Pinpoint the cell where the given text exists, returning its (x, y) midpoint coordinate. 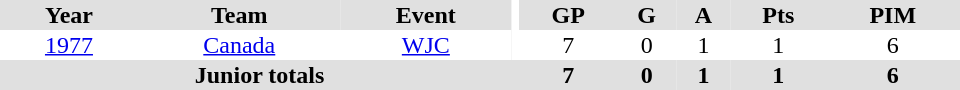
Year (69, 15)
Pts (778, 15)
PIM (893, 15)
WJC (426, 45)
Event (426, 15)
G (646, 15)
Team (240, 15)
GP (568, 15)
Junior totals (260, 75)
A (704, 15)
1977 (69, 45)
Canada (240, 45)
